From the cell containing the given text, extract its center point as (X, Y) coordinate. 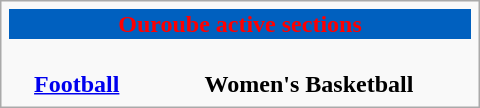
Ouroube active sections (240, 24)
Football (76, 70)
Women's Basketball (308, 70)
